Pinpoint the cell where the given text exists, returning its [x, y] midpoint coordinate. 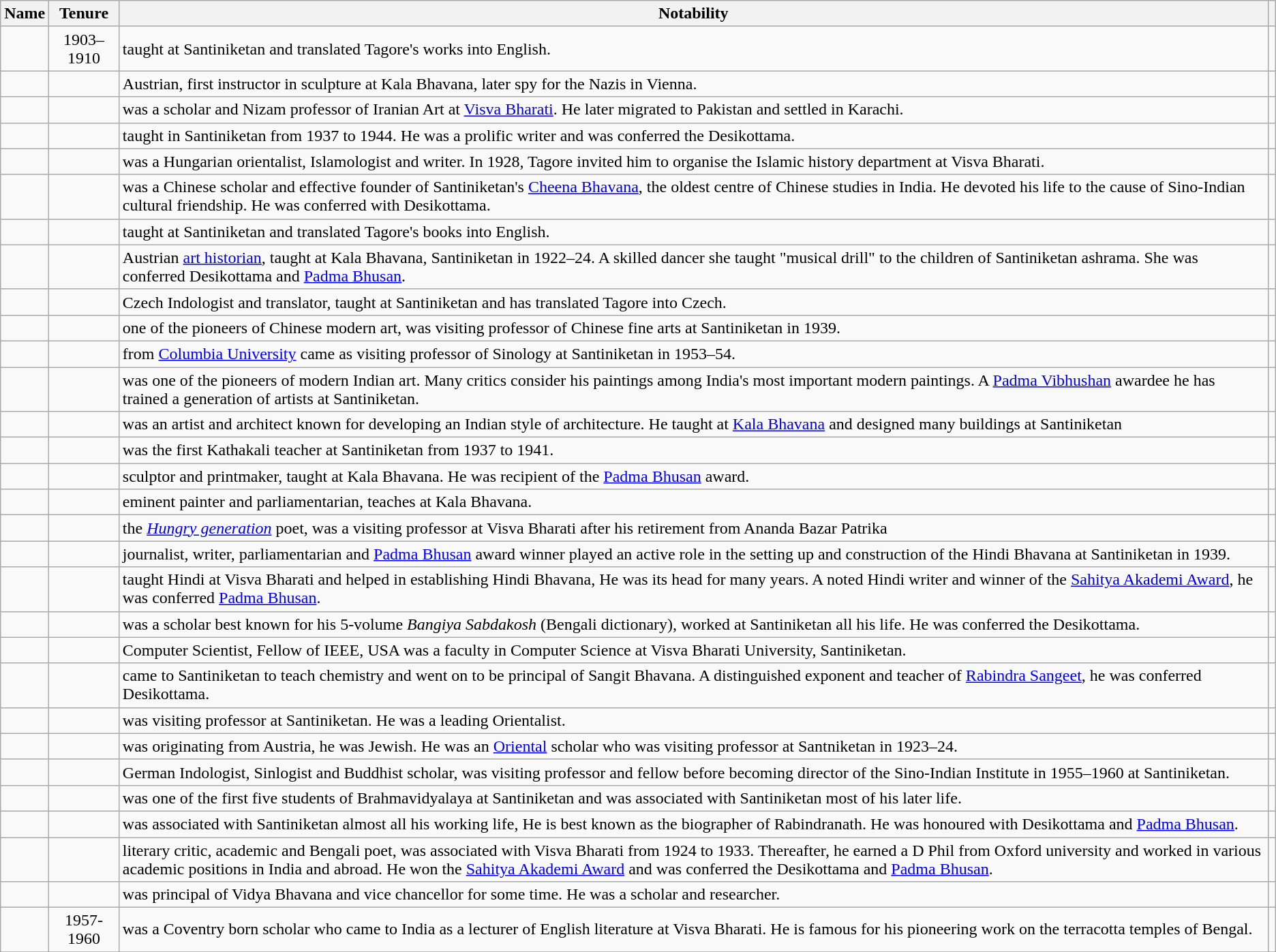
was originating from Austria, he was Jewish. He was an Oriental scholar who was visiting professor at Santniketan in 1923–24. [693, 746]
taught at Santiniketan and translated Tagore's books into English. [693, 232]
Tenure [85, 14]
was a Hungarian orientalist, Islamologist and writer. In 1928, Tagore invited him to organise the Islamic history department at Visva Bharati. [693, 162]
the Hungry generation poet, was a visiting professor at Visva Bharati after his retirement from Ananda Bazar Patrika [693, 528]
taught in Santiniketan from 1937 to 1944. He was a prolific writer and was conferred the Desikottama. [693, 136]
one of the pioneers of Chinese modern art, was visiting professor of Chinese fine arts at Santiniketan in 1939. [693, 328]
was the first Kathakali teacher at Santiniketan from 1937 to 1941. [693, 450]
was visiting professor at Santiniketan. He was a leading Orientalist. [693, 720]
Czech Indologist and translator, taught at Santiniketan and has translated Tagore into Czech. [693, 302]
taught at Santiniketan and translated Tagore's works into English. [693, 49]
1957-1960 [85, 930]
from Columbia University came as visiting professor of Sinology at Santiniketan in 1953–54. [693, 354]
Austrian, first instructor in sculpture at Kala Bhavana, later spy for the Nazis in Vienna. [693, 84]
sculptor and printmaker, taught at Kala Bhavana. He was recipient of the Padma Bhusan award. [693, 476]
eminent painter and parliamentarian, teaches at Kala Bhavana. [693, 502]
Name [25, 14]
1903–1910 [85, 49]
Computer Scientist, Fellow of IEEE, USA was a faculty in Computer Science at Visva Bharati University, Santiniketan. [693, 650]
was principal of Vidya Bhavana and vice chancellor for some time. He was a scholar and researcher. [693, 895]
was a scholar and Nizam professor of Iranian Art at Visva Bharati. He later migrated to Pakistan and settled in Karachi. [693, 110]
was one of the first five students of Brahmavidyalaya at Santiniketan and was associated with Santiniketan most of his later life. [693, 798]
Notability [693, 14]
